Detect which cell encompasses the target text, then output its [x, y] center coordinate. 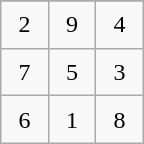
9 [72, 24]
4 [120, 24]
8 [120, 120]
2 [24, 24]
6 [24, 120]
7 [24, 72]
5 [72, 72]
1 [72, 120]
3 [120, 72]
